Locate the cell with the specified text and output its (X, Y) center coordinate. 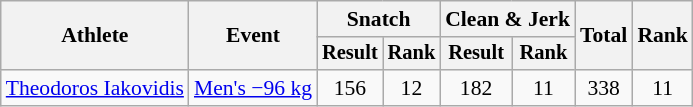
Event (253, 36)
Men's −96 kg (253, 88)
Theodoros Iakovidis (95, 88)
Clean & Jerk (508, 19)
Athlete (95, 36)
12 (412, 88)
338 (604, 88)
Total (604, 36)
156 (350, 88)
Snatch (378, 19)
182 (476, 88)
